Output the (x, y) coordinate of the center of the cell containing the given text.  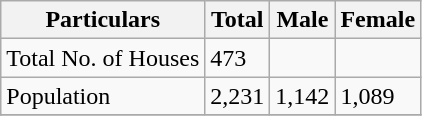
2,231 (238, 96)
1,142 (302, 96)
1,089 (378, 96)
Population (103, 96)
Total (238, 20)
Male (302, 20)
Female (378, 20)
Total No. of Houses (103, 58)
Particulars (103, 20)
473 (238, 58)
